Extract the (X, Y) coordinate from the center of the cell holding the provided text.  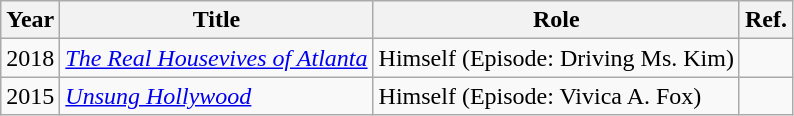
Title (216, 20)
Ref. (766, 20)
Himself (Episode: Vivica A. Fox) (556, 96)
Role (556, 20)
2018 (30, 58)
The Real Housevives of Atlanta (216, 58)
Himself (Episode: Driving Ms. Kim) (556, 58)
2015 (30, 96)
Unsung Hollywood (216, 96)
Year (30, 20)
